Extract the [X, Y] coordinate from the center of the cell holding the provided text.  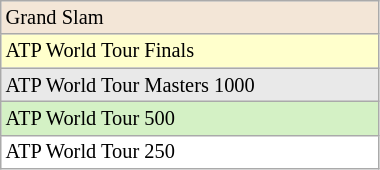
Grand Slam [190, 17]
ATP World Tour 250 [190, 152]
ATP World Tour Masters 1000 [190, 85]
ATP World Tour 500 [190, 118]
ATP World Tour Finals [190, 51]
